Identify which cell holds the provided text, then report its (X, Y) central coordinate. 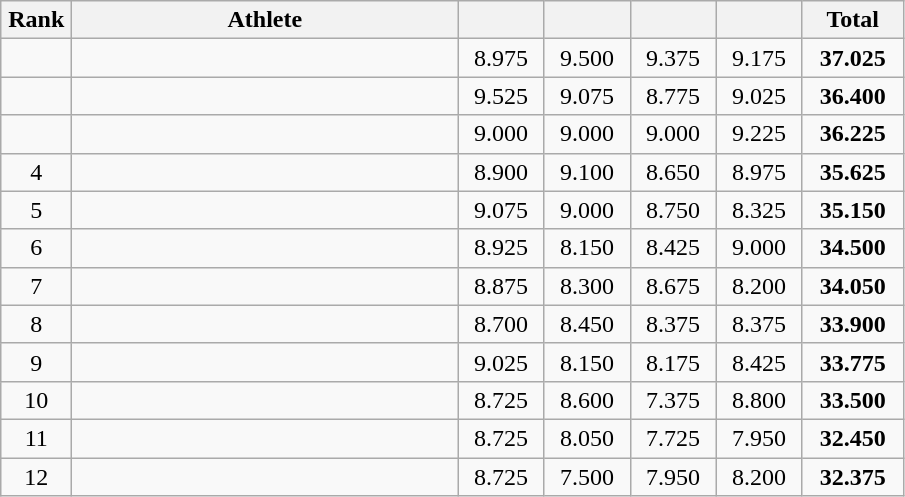
6 (36, 248)
9.175 (759, 58)
8.050 (587, 438)
4 (36, 172)
8.450 (587, 324)
8.750 (673, 210)
8.900 (501, 172)
35.625 (852, 172)
34.500 (852, 248)
9.500 (587, 58)
Total (852, 20)
7 (36, 286)
33.500 (852, 400)
9.525 (501, 96)
Rank (36, 20)
8.650 (673, 172)
8.175 (673, 362)
9.100 (587, 172)
8.675 (673, 286)
32.375 (852, 477)
33.775 (852, 362)
12 (36, 477)
7.725 (673, 438)
8.300 (587, 286)
9.225 (759, 134)
36.225 (852, 134)
33.900 (852, 324)
7.500 (587, 477)
32.450 (852, 438)
8.800 (759, 400)
9 (36, 362)
9.375 (673, 58)
37.025 (852, 58)
8 (36, 324)
11 (36, 438)
5 (36, 210)
8.875 (501, 286)
10 (36, 400)
7.375 (673, 400)
8.775 (673, 96)
8.600 (587, 400)
Athlete (265, 20)
36.400 (852, 96)
35.150 (852, 210)
8.700 (501, 324)
34.050 (852, 286)
8.325 (759, 210)
8.925 (501, 248)
